Return the [X, Y] coordinate for the center point of the cell that contains the specified text.  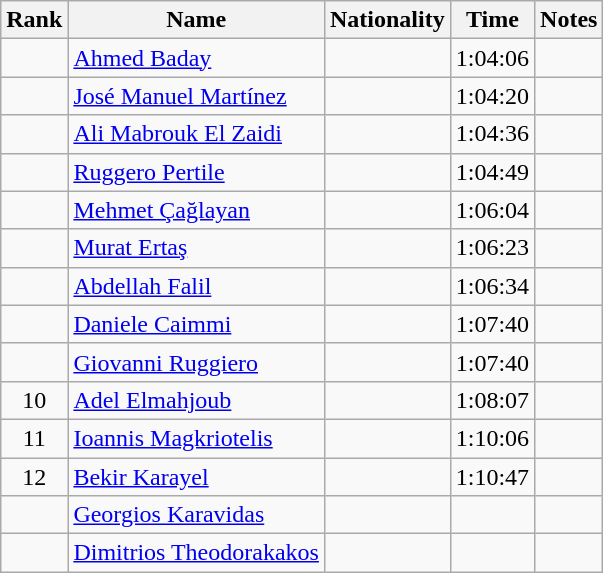
11 [34, 438]
1:04:06 [492, 58]
Dimitrios Theodorakakos [196, 553]
1:06:04 [492, 210]
José Manuel Martínez [196, 96]
12 [34, 477]
Rank [34, 20]
Giovanni Ruggiero [196, 362]
Ruggero Pertile [196, 172]
Georgios Karavidas [196, 515]
1:10:47 [492, 477]
Abdellah Falil [196, 286]
Murat Ertaş [196, 248]
Adel Elmahjoub [196, 400]
Nationality [387, 20]
Ioannis Magkriotelis [196, 438]
1:06:23 [492, 248]
Daniele Caimmi [196, 324]
1:04:36 [492, 134]
Time [492, 20]
Ahmed Baday [196, 58]
10 [34, 400]
1:04:20 [492, 96]
1:04:49 [492, 172]
1:08:07 [492, 400]
Notes [569, 20]
1:10:06 [492, 438]
Bekir Karayel [196, 477]
Ali Mabrouk El Zaidi [196, 134]
Name [196, 20]
1:06:34 [492, 286]
Mehmet Çağlayan [196, 210]
